Search for the cell housing the specified text and yield its [X, Y] center coordinate. 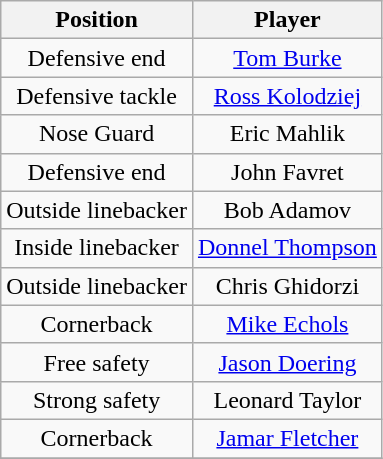
Free safety [97, 362]
John Favret [287, 172]
Position [97, 20]
Tom Burke [287, 58]
Eric Mahlik [287, 134]
Strong safety [97, 400]
Chris Ghidorzi [287, 286]
Inside linebacker [97, 248]
Donnel Thompson [287, 248]
Leonard Taylor [287, 400]
Player [287, 20]
Ross Kolodziej [287, 96]
Defensive tackle [97, 96]
Jason Doering [287, 362]
Nose Guard [97, 134]
Mike Echols [287, 324]
Bob Adamov [287, 210]
Jamar Fletcher [287, 438]
